Detect which cell encompasses the target text, then output its [x, y] center coordinate. 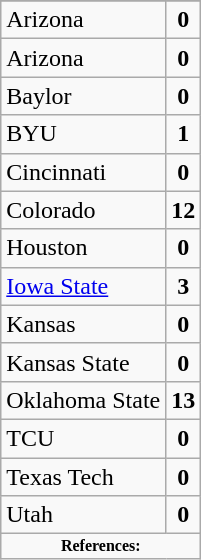
Utah [84, 515]
Kansas State [84, 362]
13 [184, 400]
12 [184, 210]
References: [101, 546]
3 [184, 286]
TCU [84, 438]
Texas Tech [84, 477]
Colorado [84, 210]
1 [184, 134]
Oklahoma State [84, 400]
Baylor [84, 96]
Iowa State [84, 286]
BYU [84, 134]
Houston [84, 248]
Kansas [84, 324]
Cincinnati [84, 172]
